Extract the [X, Y] coordinate from the center of the cell holding the provided text.  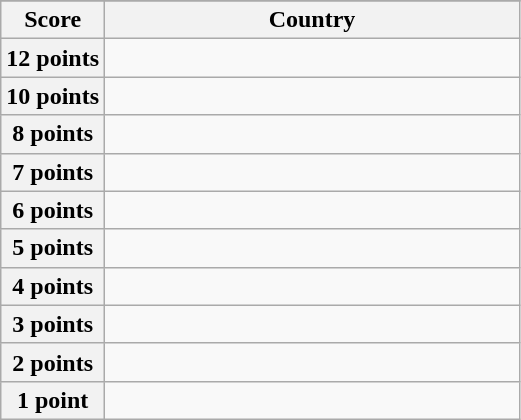
1 point [53, 400]
5 points [53, 248]
6 points [53, 210]
10 points [53, 96]
2 points [53, 362]
Country [312, 20]
3 points [53, 324]
12 points [53, 58]
Score [53, 20]
8 points [53, 134]
7 points [53, 172]
4 points [53, 286]
